Output the [X, Y] coordinate of the center of the cell containing the given text.  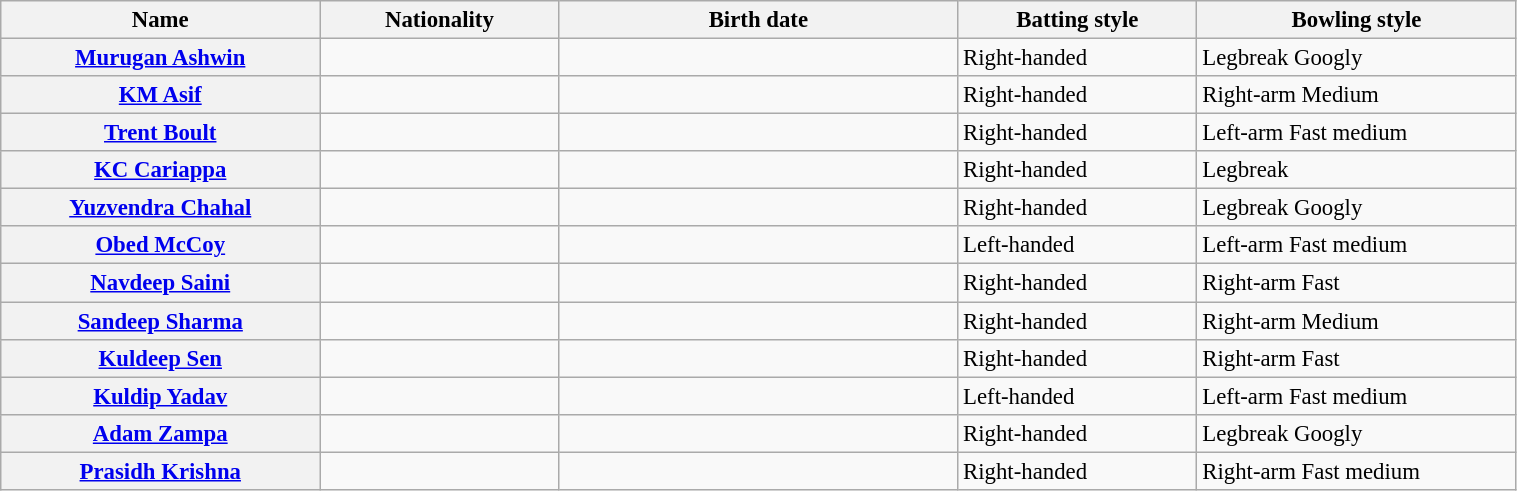
Kuldeep Sen [160, 358]
Sandeep Sharma [160, 321]
Trent Boult [160, 133]
Kuldip Yadav [160, 396]
Batting style [1078, 20]
Right-arm Fast medium [1356, 471]
KC Cariappa [160, 170]
Murugan Ashwin [160, 58]
Legbreak [1356, 170]
Name [160, 20]
Navdeep Saini [160, 283]
Obed McCoy [160, 245]
Nationality [440, 20]
Birth date [758, 20]
Bowling style [1356, 20]
Prasidh Krishna [160, 471]
KM Asif [160, 95]
Yuzvendra Chahal [160, 208]
Adam Zampa [160, 433]
